Scan for the cell matching the given text and deliver its (X, Y) coordinate at center. 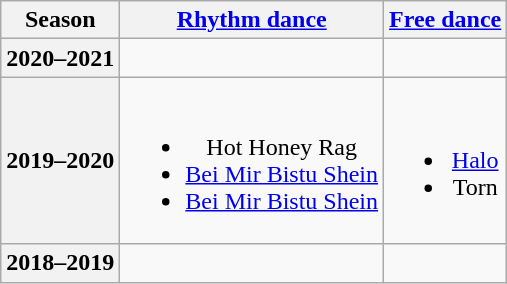
Free dance (446, 20)
Rhythm dance (252, 20)
HaloTorn (446, 160)
2020–2021 (60, 58)
Season (60, 20)
Hot Honey Rag Bei Mir Bistu Shein Bei Mir Bistu Shein (252, 160)
2019–2020 (60, 160)
2018–2019 (60, 263)
